Capture the cell that displays the provided text and extract its (x, y) central coordinate. 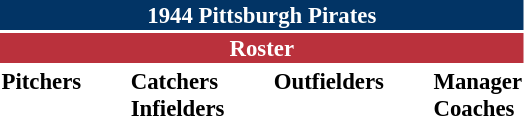
1944 Pittsburgh Pirates (262, 15)
Roster (262, 48)
